Extract the (X, Y) coordinate from the center of the cell holding the provided text.  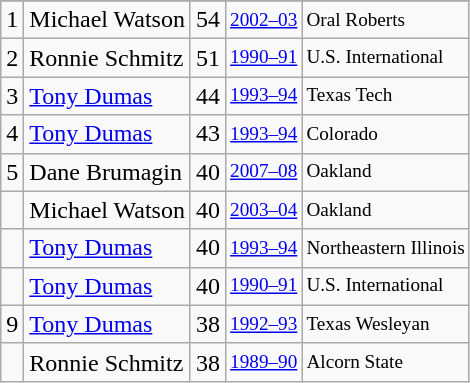
Alcorn State (386, 362)
5 (12, 172)
2007–08 (264, 172)
9 (12, 324)
2002–03 (264, 20)
44 (208, 96)
Colorado (386, 134)
51 (208, 58)
Texas Tech (386, 96)
1 (12, 20)
2003–04 (264, 210)
43 (208, 134)
54 (208, 20)
1992–93 (264, 324)
Texas Wesleyan (386, 324)
Oral Roberts (386, 20)
Northeastern Illinois (386, 248)
2 (12, 58)
3 (12, 96)
1989–90 (264, 362)
4 (12, 134)
Dane Brumagin (108, 172)
